Output the [X, Y] coordinate of the center of the cell containing the given text.  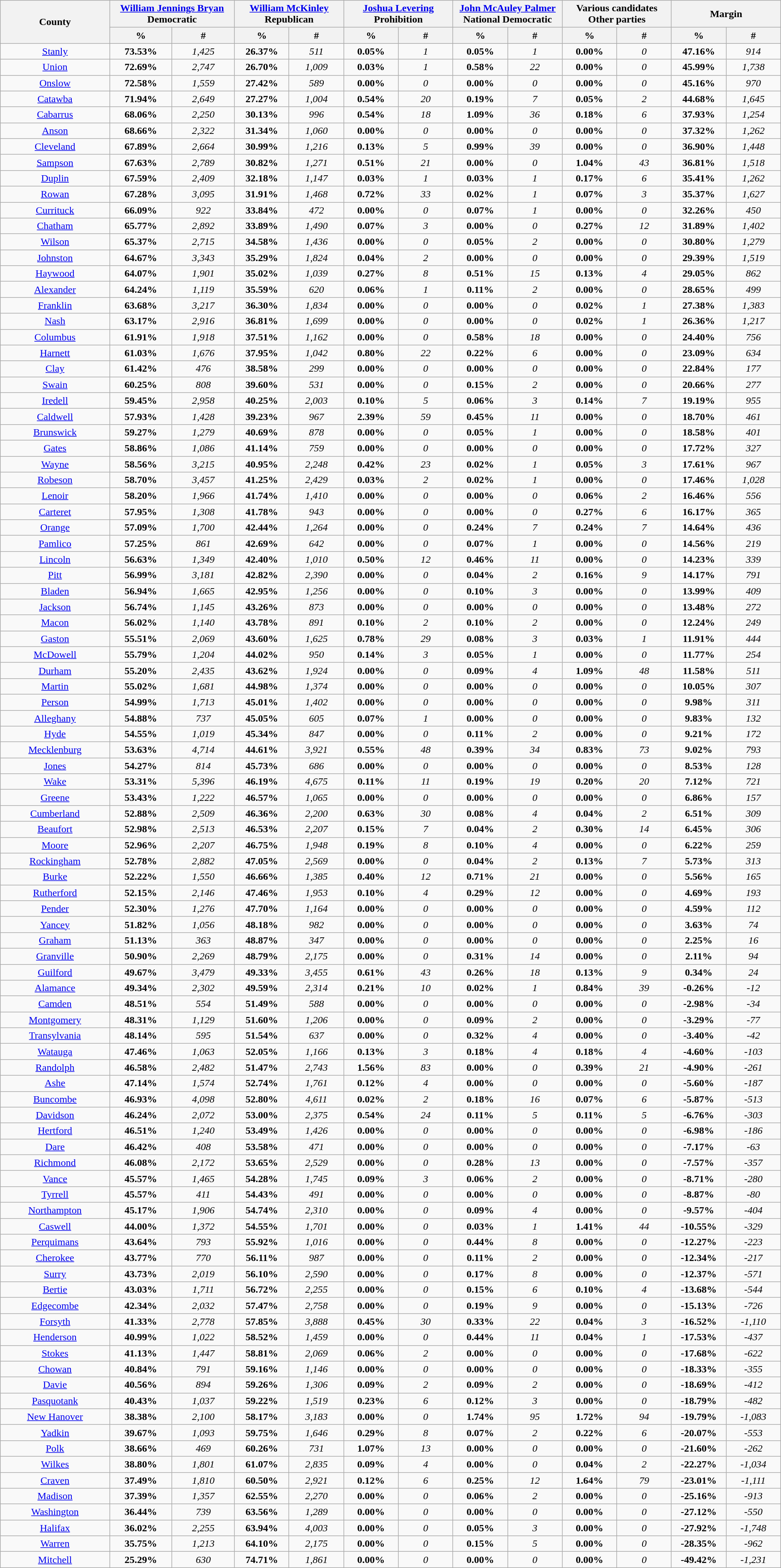
26.36% [698, 321]
756 [753, 337]
Clay [55, 369]
1,357 [203, 1496]
28.65% [698, 289]
-63 [753, 1147]
Sampson [55, 162]
996 [316, 115]
38.58% [262, 369]
29 [426, 639]
Duplin [55, 178]
20.66% [698, 385]
0.30% [590, 829]
2,778 [203, 1321]
53.58% [262, 1147]
1,699 [316, 321]
35.02% [262, 274]
53.43% [141, 798]
31.89% [698, 226]
59.45% [141, 400]
-12 [753, 988]
873 [316, 607]
Richmond [55, 1163]
970 [753, 83]
56.11% [262, 1258]
531 [316, 385]
43.73% [141, 1274]
83 [426, 1067]
61.42% [141, 369]
64.07% [141, 274]
-7.17% [698, 1147]
2,789 [203, 162]
John McAuley PalmerNational Democratic [508, 14]
2,302 [203, 988]
1,518 [753, 162]
43.77% [141, 1258]
Cherokee [55, 1258]
2,248 [316, 464]
1,645 [753, 99]
0.63% [371, 813]
770 [203, 1258]
Alleghany [55, 718]
Davie [55, 1385]
59.26% [262, 1385]
-412 [753, 1385]
39.60% [262, 385]
County [55, 22]
William McKinleyRepublican [289, 14]
1,056 [203, 924]
62.55% [262, 1496]
16.17% [698, 512]
3,183 [316, 1417]
1,065 [316, 798]
2,509 [203, 813]
53.63% [141, 750]
1,574 [203, 1083]
Dare [55, 1147]
43.78% [262, 623]
347 [316, 940]
Catawba [55, 99]
Tyrrell [55, 1194]
Harnett [55, 353]
-357 [753, 1163]
1,019 [203, 734]
37.95% [262, 353]
48.79% [262, 956]
45.34% [262, 734]
4,714 [203, 750]
Randolph [55, 1067]
17.72% [698, 448]
1,009 [316, 67]
-18.33% [698, 1369]
13.48% [698, 607]
Yadkin [55, 1432]
Joshua LeveringProhibition [398, 14]
47.16% [698, 51]
Edgecombe [55, 1306]
-303 [753, 1115]
2,200 [316, 813]
1,037 [203, 1401]
Margin [726, 14]
-19.79% [698, 1417]
0.46% [481, 559]
2,892 [203, 226]
1,093 [203, 1432]
Lenoir [55, 496]
Jones [55, 766]
53.49% [262, 1131]
2,314 [316, 988]
3,888 [316, 1321]
0.72% [371, 194]
52.98% [141, 829]
-6.76% [698, 1115]
Columbus [55, 337]
891 [316, 623]
46.53% [262, 829]
950 [316, 654]
554 [203, 1004]
642 [316, 544]
63.17% [141, 321]
Davidson [55, 1115]
Rockingham [55, 861]
-1,111 [753, 1480]
42.82% [262, 575]
34.58% [262, 242]
41.33% [141, 1321]
0.50% [371, 559]
0.28% [481, 1163]
2,882 [203, 861]
24.40% [698, 337]
-49.42% [698, 1560]
132 [753, 718]
35.59% [262, 289]
4,611 [316, 1099]
2,743 [316, 1067]
41.74% [262, 496]
588 [316, 1004]
Cabarrus [55, 115]
-42 [753, 1036]
55.79% [141, 654]
Brunswick [55, 432]
Hertford [55, 1131]
-544 [753, 1290]
2,172 [203, 1163]
Ashe [55, 1083]
739 [203, 1512]
60.50% [262, 1480]
10 [426, 988]
808 [203, 385]
38.66% [141, 1448]
1,550 [203, 877]
71.94% [141, 99]
0.42% [371, 464]
1,428 [203, 416]
41.78% [262, 512]
-1,231 [753, 1560]
47.05% [262, 861]
363 [203, 940]
40.25% [262, 400]
57.47% [262, 1306]
634 [753, 353]
Iredell [55, 400]
-7.57% [698, 1163]
59.16% [262, 1369]
35.29% [262, 258]
40.43% [141, 1401]
52.78% [141, 861]
46.36% [262, 813]
814 [203, 766]
Mecklenburg [55, 750]
58.70% [141, 480]
47.14% [141, 1083]
272 [753, 607]
1,222 [203, 798]
165 [753, 877]
56.74% [141, 607]
3,343 [203, 258]
67.89% [141, 146]
49.34% [141, 988]
0.84% [590, 988]
2.25% [698, 940]
3,215 [203, 464]
46.42% [141, 1147]
9.21% [698, 734]
-186 [753, 1131]
955 [753, 400]
847 [316, 734]
436 [753, 528]
Wayne [55, 464]
0.21% [371, 988]
0.20% [590, 782]
-12.34% [698, 1258]
1,948 [316, 845]
1.04% [590, 162]
Surry [55, 1274]
Northampton [55, 1210]
3,217 [203, 305]
2,322 [203, 131]
McDowell [55, 654]
33.89% [262, 226]
1,086 [203, 448]
Montgomery [55, 1020]
1.56% [371, 1067]
36.02% [141, 1528]
-103 [753, 1052]
6.45% [698, 829]
41.13% [141, 1353]
27.42% [262, 83]
68.66% [141, 131]
2,390 [316, 575]
2,435 [203, 670]
0.23% [371, 1401]
1,374 [316, 686]
1,372 [203, 1226]
556 [753, 496]
1,834 [316, 305]
36.44% [141, 1512]
306 [753, 829]
59.22% [262, 1401]
40.56% [141, 1385]
-513 [753, 1099]
67.59% [141, 178]
54.74% [262, 1210]
1,060 [316, 131]
1,289 [316, 1512]
56.94% [141, 591]
51.47% [262, 1067]
2,916 [203, 321]
33 [426, 194]
1,761 [316, 1083]
49.67% [141, 972]
-6.98% [698, 1131]
3,921 [316, 750]
-12.37% [698, 1274]
26.37% [262, 51]
Haywood [55, 274]
943 [316, 512]
-12.27% [698, 1242]
Henderson [55, 1337]
45.73% [262, 766]
52.80% [262, 1099]
36.90% [698, 146]
1,349 [203, 559]
1,425 [203, 51]
11.91% [698, 639]
2,146 [203, 893]
1,861 [316, 1560]
2,310 [316, 1210]
922 [203, 210]
-280 [753, 1178]
Jackson [55, 607]
1,490 [316, 226]
0.16% [590, 575]
177 [753, 369]
60.25% [141, 385]
9.83% [698, 718]
65.77% [141, 226]
19.19% [698, 400]
41.25% [262, 480]
Halifax [55, 1528]
-437 [753, 1337]
878 [316, 432]
-217 [753, 1258]
37.51% [262, 337]
45.05% [262, 718]
58.86% [141, 448]
1,213 [203, 1544]
39.67% [141, 1432]
56.02% [141, 623]
49.59% [262, 988]
-21.60% [698, 1448]
-1,748 [753, 1528]
Robeson [55, 480]
-913 [753, 1496]
0.55% [371, 750]
Forsyth [55, 1321]
-8.71% [698, 1178]
46.58% [141, 1067]
1,426 [316, 1131]
43.60% [262, 639]
72.58% [141, 83]
36.30% [262, 305]
2,375 [316, 1115]
14.17% [698, 575]
Buncombe [55, 1099]
Perquimans [55, 1242]
-261 [753, 1067]
1,042 [316, 353]
46.24% [141, 1115]
499 [753, 289]
44.98% [262, 686]
Gates [55, 448]
14.56% [698, 544]
59.75% [262, 1432]
-27.92% [698, 1528]
45.16% [698, 83]
8.53% [698, 766]
1.64% [590, 1480]
737 [203, 718]
721 [753, 782]
2,270 [316, 1496]
1,665 [203, 591]
Wilson [55, 242]
2,003 [316, 400]
54.28% [262, 1178]
1,016 [316, 1242]
1,700 [203, 528]
Rutherford [55, 893]
469 [203, 1448]
49.33% [262, 972]
1,448 [753, 146]
987 [316, 1258]
254 [753, 654]
Person [55, 702]
1,146 [316, 1369]
58.17% [262, 1417]
51.49% [262, 1004]
444 [753, 639]
1,738 [753, 67]
11.58% [698, 670]
0.31% [481, 956]
-404 [753, 1210]
1,625 [316, 639]
1,004 [316, 99]
48.51% [141, 1004]
74.71% [262, 1560]
40.95% [262, 464]
1,681 [203, 686]
55.20% [141, 670]
23 [426, 464]
17.61% [698, 464]
-571 [753, 1274]
66.09% [141, 210]
-80 [753, 1194]
409 [753, 591]
2,269 [203, 956]
5.73% [698, 861]
193 [753, 893]
42.40% [262, 559]
46.57% [262, 798]
6.22% [698, 845]
46.51% [141, 1131]
59.27% [141, 432]
-3.40% [698, 1036]
307 [753, 686]
Cumberland [55, 813]
1,385 [316, 877]
64.24% [141, 289]
73.53% [141, 51]
15 [535, 274]
67.28% [141, 194]
Stanly [55, 51]
46.19% [262, 782]
10.05% [698, 686]
1.74% [481, 1417]
411 [203, 1194]
12.24% [698, 623]
-77 [753, 1020]
-25.16% [698, 1496]
259 [753, 845]
-18.69% [698, 1385]
39.23% [262, 416]
3.63% [698, 924]
Washington [55, 1512]
30.13% [262, 115]
4,098 [203, 1099]
Various candidatesOther parties [617, 14]
309 [753, 813]
52.15% [141, 893]
42.44% [262, 528]
9.98% [698, 702]
1,217 [753, 321]
Wilkes [55, 1464]
43.64% [141, 1242]
1,010 [316, 559]
59 [426, 416]
35.75% [141, 1544]
1,745 [316, 1178]
Chowan [55, 1369]
95 [535, 1417]
Vance [55, 1178]
64.67% [141, 258]
-622 [753, 1353]
30.80% [698, 242]
-5.60% [698, 1083]
Bladen [55, 591]
-23.01% [698, 1480]
64.10% [262, 1544]
55.51% [141, 639]
51.82% [141, 924]
Macon [55, 623]
54.99% [141, 702]
1,204 [203, 654]
589 [316, 83]
30.82% [262, 162]
3,455 [316, 972]
0.32% [481, 1036]
Warren [55, 1544]
-15.13% [698, 1306]
-34 [753, 1004]
630 [203, 1560]
1,166 [316, 1052]
-329 [753, 1226]
57.95% [141, 512]
6.51% [698, 813]
16.46% [698, 496]
4.59% [698, 909]
79 [644, 1480]
1,028 [753, 480]
861 [203, 544]
60.26% [262, 1448]
52.05% [262, 1052]
57.09% [141, 528]
Guilford [55, 972]
2,590 [316, 1274]
5.56% [698, 877]
2,835 [316, 1464]
New Hanover [55, 1417]
56.63% [141, 559]
1,627 [753, 194]
0.78% [371, 639]
30.99% [262, 146]
Lincoln [55, 559]
38.38% [141, 1417]
33.84% [262, 210]
2,019 [203, 1274]
23.09% [698, 353]
7.12% [698, 782]
2,664 [203, 146]
2,482 [203, 1067]
1,468 [316, 194]
0.26% [481, 972]
14.64% [698, 528]
44 [644, 1226]
52.88% [141, 813]
-550 [753, 1512]
35.37% [698, 194]
2.11% [698, 956]
1,646 [316, 1432]
1,254 [753, 115]
40.69% [262, 432]
22.84% [698, 369]
219 [753, 544]
1,306 [316, 1385]
914 [753, 51]
Carteret [55, 512]
2,100 [203, 1417]
1,206 [316, 1020]
1,711 [203, 1290]
2,529 [316, 1163]
48.87% [262, 940]
53.65% [262, 1163]
1,953 [316, 893]
1,145 [203, 607]
42.95% [262, 591]
-16.52% [698, 1321]
2,429 [316, 480]
57.93% [141, 416]
637 [316, 1036]
18.70% [698, 416]
3,181 [203, 575]
-18.79% [698, 1401]
1,901 [203, 274]
18.58% [698, 432]
-962 [753, 1544]
1.72% [590, 1417]
1,801 [203, 1464]
1,966 [203, 496]
45.17% [141, 1210]
Stokes [55, 1353]
Craven [55, 1480]
Nash [55, 321]
-223 [753, 1242]
249 [753, 623]
-9.57% [698, 1210]
461 [753, 416]
2,569 [316, 861]
-2.98% [698, 1004]
1,918 [203, 337]
72.69% [141, 67]
Beaufort [55, 829]
-262 [753, 1448]
2,649 [203, 99]
63.94% [262, 1528]
5,396 [203, 782]
41.14% [262, 448]
Camden [55, 1004]
2.39% [371, 416]
1,256 [316, 591]
57.85% [262, 1321]
-726 [753, 1306]
19 [535, 782]
1,906 [203, 1210]
55.02% [141, 686]
44.02% [262, 654]
61.91% [141, 337]
52.30% [141, 909]
450 [753, 210]
0.33% [481, 1321]
Anson [55, 131]
595 [203, 1036]
35.41% [698, 178]
0.40% [371, 877]
51.54% [262, 1036]
2,250 [203, 115]
17.46% [698, 480]
-17.68% [698, 1353]
67.63% [141, 162]
1,924 [316, 670]
45.01% [262, 702]
Watauga [55, 1052]
1,447 [203, 1353]
52.22% [141, 877]
Wake [55, 782]
2,072 [203, 1115]
1,119 [203, 289]
620 [316, 289]
58.20% [141, 496]
605 [316, 718]
1,676 [203, 353]
Union [55, 67]
Currituck [55, 210]
Cleveland [55, 146]
2,921 [316, 1480]
27.38% [698, 305]
1,810 [203, 1480]
40.84% [141, 1369]
Alamance [55, 988]
Johnston [55, 258]
43.03% [141, 1290]
Pamlico [55, 544]
365 [753, 512]
36 [535, 115]
29.05% [698, 274]
-8.87% [698, 1194]
Moore [55, 845]
9.02% [698, 750]
Franklin [55, 305]
1.07% [371, 1448]
0.80% [371, 353]
Chatham [55, 226]
42.69% [262, 544]
4,675 [316, 782]
-27.12% [698, 1512]
1,264 [316, 528]
42.34% [141, 1306]
52.74% [262, 1083]
1,276 [203, 909]
112 [753, 909]
128 [753, 766]
46.08% [141, 1163]
-355 [753, 1369]
46.75% [262, 845]
Hyde [55, 734]
Yancey [55, 924]
-187 [753, 1083]
61.07% [262, 1464]
58.52% [262, 1337]
54.27% [141, 766]
-13.68% [698, 1290]
63.68% [141, 305]
Martin [55, 686]
11.77% [698, 654]
1,410 [316, 496]
13.99% [698, 591]
Polk [55, 1448]
3,479 [203, 972]
27.27% [262, 99]
Pitt [55, 575]
-1,110 [753, 1321]
47.70% [262, 909]
299 [316, 369]
982 [316, 924]
277 [753, 385]
54.88% [141, 718]
1,039 [316, 274]
31.34% [262, 131]
61.03% [141, 353]
0.61% [371, 972]
1,271 [316, 162]
46.66% [262, 877]
1,701 [316, 1226]
1,559 [203, 83]
Onslow [55, 83]
1,465 [203, 1178]
29.39% [698, 258]
34 [535, 750]
3,095 [203, 194]
William Jennings BryanDemocratic [172, 14]
4.69% [698, 893]
65.37% [141, 242]
472 [316, 210]
894 [203, 1385]
401 [753, 432]
-5.87% [698, 1099]
Alexander [55, 289]
471 [316, 1147]
1,140 [203, 623]
58.56% [141, 464]
339 [753, 559]
54.43% [262, 1194]
32.18% [262, 178]
44.61% [262, 750]
Granville [55, 956]
37.32% [698, 131]
759 [316, 448]
26.70% [262, 67]
2,747 [203, 67]
56.72% [262, 1290]
-482 [753, 1401]
56.99% [141, 575]
-1,034 [753, 1464]
2,758 [316, 1306]
862 [753, 274]
1,436 [316, 242]
0.25% [481, 1480]
68.06% [141, 115]
408 [203, 1147]
37.49% [141, 1480]
48.14% [141, 1036]
1,022 [203, 1337]
43.26% [262, 607]
37.39% [141, 1496]
-28.35% [698, 1544]
1.41% [590, 1226]
172 [753, 734]
-17.53% [698, 1337]
Orange [55, 528]
311 [753, 702]
0.71% [481, 877]
1,383 [753, 305]
74 [753, 924]
37.93% [698, 115]
46.93% [141, 1099]
2,513 [203, 829]
1,164 [316, 909]
-10.55% [698, 1226]
51.60% [262, 1020]
2,032 [203, 1306]
Madison [55, 1496]
1,162 [316, 337]
1,824 [316, 258]
0.99% [481, 146]
Pender [55, 909]
25.29% [141, 1560]
-553 [753, 1432]
1,216 [316, 146]
-3.29% [698, 1020]
48.18% [262, 924]
Pasquotank [55, 1401]
-20.07% [698, 1432]
Burke [55, 877]
Caldwell [55, 416]
0.83% [590, 750]
32.26% [698, 210]
1,129 [203, 1020]
Greene [55, 798]
44.68% [698, 99]
6.86% [698, 798]
3,457 [203, 480]
38.80% [141, 1464]
731 [316, 1448]
73 [644, 750]
55.92% [262, 1242]
50.90% [141, 956]
44.00% [141, 1226]
1,063 [203, 1052]
Caswell [55, 1226]
45.99% [698, 67]
48.31% [141, 1020]
-1,083 [753, 1417]
31.91% [262, 194]
14.23% [698, 559]
-22.27% [698, 1464]
52.96% [141, 845]
2,409 [203, 178]
Mitchell [55, 1560]
0.34% [698, 972]
Durham [55, 670]
-4.60% [698, 1052]
313 [753, 861]
Rowan [55, 194]
40.99% [141, 1337]
686 [316, 766]
157 [753, 798]
327 [753, 448]
43.62% [262, 670]
57.25% [141, 544]
1,308 [203, 512]
58.81% [262, 1353]
Gaston [55, 639]
Bertie [55, 1290]
1,240 [203, 1131]
2,715 [203, 242]
4,003 [316, 1528]
-4.90% [698, 1067]
Graham [55, 940]
1,713 [203, 702]
2,958 [203, 400]
Transylvania [55, 1036]
51.13% [141, 940]
56.10% [262, 1274]
63.56% [262, 1512]
Swain [55, 385]
53.00% [262, 1115]
1,147 [316, 178]
476 [203, 369]
1,459 [316, 1337]
491 [316, 1194]
53.31% [141, 782]
-0.26% [698, 988]
